From the cell containing the given text, extract its center point as [x, y] coordinate. 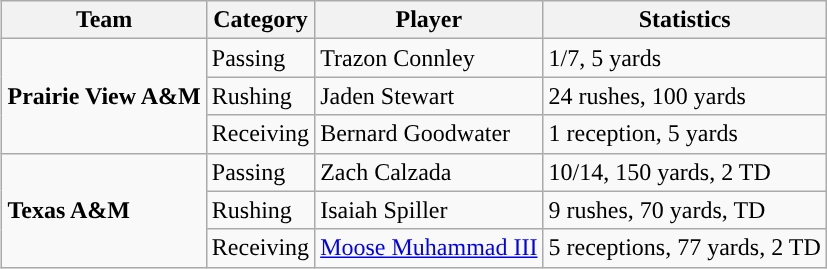
Category [260, 20]
Team [104, 20]
Zach Calzada [429, 172]
Isaiah Spiller [429, 210]
Moose Muhammad III [429, 248]
Bernard Goodwater [429, 134]
Prairie View A&M [104, 96]
Trazon Connley [429, 58]
Player [429, 20]
10/14, 150 yards, 2 TD [684, 172]
9 rushes, 70 yards, TD [684, 210]
Texas A&M [104, 210]
1/7, 5 yards [684, 58]
1 reception, 5 yards [684, 134]
Jaden Stewart [429, 96]
5 receptions, 77 yards, 2 TD [684, 248]
Statistics [684, 20]
24 rushes, 100 yards [684, 96]
